For the text-containing cell, return its midpoint in (x, y) coordinate format. 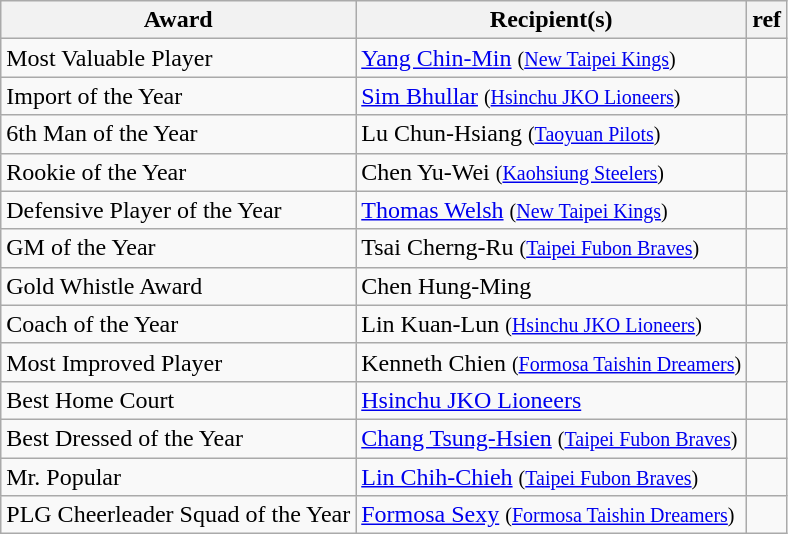
Defensive Player of the Year (178, 210)
Formosa Sexy (Formosa Taishin Dreamers) (552, 515)
Award (178, 20)
Recipient(s) (552, 20)
Best Dressed of the Year (178, 438)
PLG Cheerleader Squad of the Year (178, 515)
Most Improved Player (178, 362)
Sim Bhullar (Hsinchu JKO Lioneers) (552, 96)
Chen Hung-Ming (552, 286)
Coach of the Year (178, 324)
GM of the Year (178, 248)
Tsai Cherng-Ru (Taipei Fubon Braves) (552, 248)
Most Valuable Player (178, 58)
Chen Yu-Wei (Kaohsiung Steelers) (552, 172)
Kenneth Chien (Formosa Taishin Dreamers) (552, 362)
Chang Tsung-Hsien (Taipei Fubon Braves) (552, 438)
Yang Chin-Min (New Taipei Kings) (552, 58)
Hsinchu JKO Lioneers (552, 400)
ref (767, 20)
Best Home Court (178, 400)
6th Man of the Year (178, 134)
Import of the Year (178, 96)
Thomas Welsh (New Taipei Kings) (552, 210)
Rookie of the Year (178, 172)
Lu Chun-Hsiang (Taoyuan Pilots) (552, 134)
Gold Whistle Award (178, 286)
Lin Chih-Chieh (Taipei Fubon Braves) (552, 477)
Lin Kuan-Lun (Hsinchu JKO Lioneers) (552, 324)
Mr. Popular (178, 477)
